Capture the cell that displays the provided text and extract its (X, Y) central coordinate. 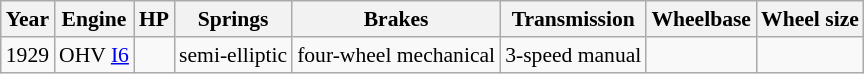
HP (154, 19)
Springs (233, 19)
Wheelbase (701, 19)
Engine (94, 19)
Transmission (573, 19)
1929 (28, 55)
Wheel size (810, 19)
OHV I6 (94, 55)
Brakes (396, 19)
semi-elliptic (233, 55)
Year (28, 19)
3-speed manual (573, 55)
four-wheel mechanical (396, 55)
